Detect which cell encompasses the target text, then output its [x, y] center coordinate. 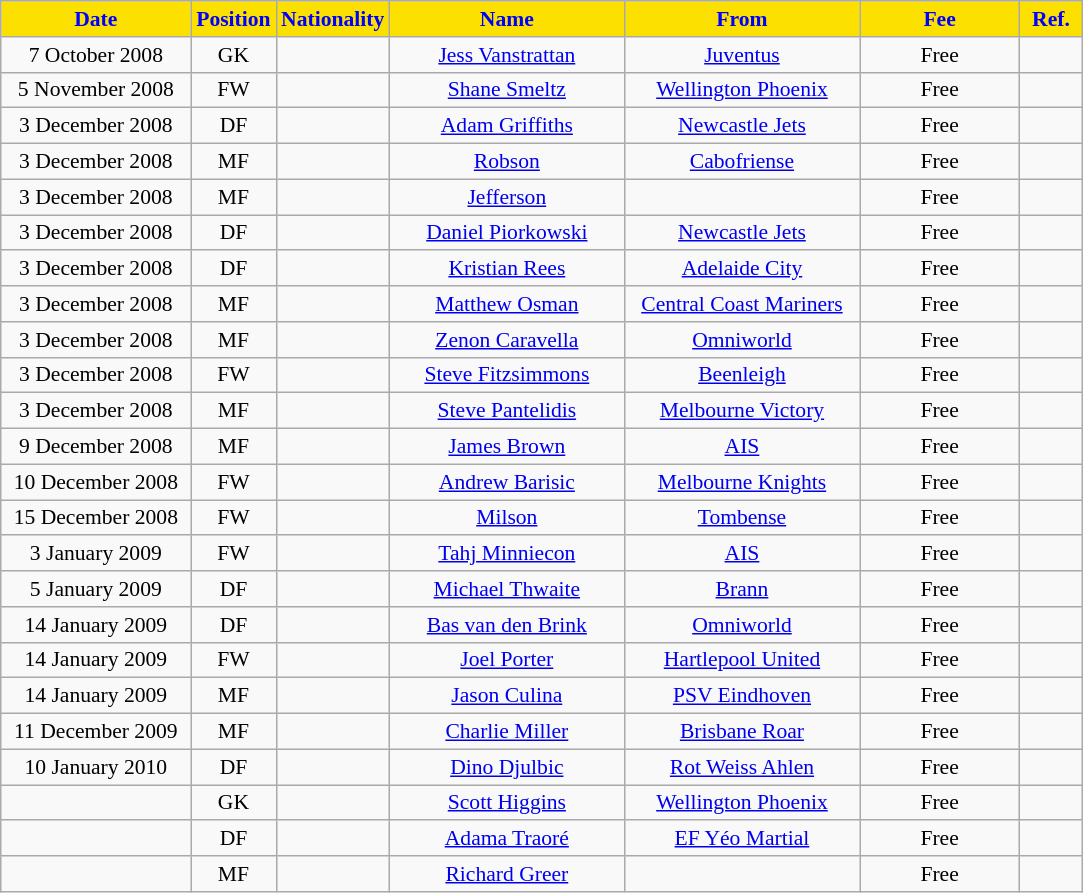
Beenleigh [742, 375]
Cabofriense [742, 162]
Fee [940, 19]
Joel Porter [506, 660]
Jess Vanstrattan [506, 55]
Adama Traoré [506, 839]
Dino Djulbic [506, 767]
Position [234, 19]
Matthew Osman [506, 304]
Melbourne Knights [742, 482]
Adelaide City [742, 269]
Name [506, 19]
Juventus [742, 55]
5 November 2008 [96, 90]
Richard Greer [506, 874]
Date [96, 19]
9 December 2008 [96, 447]
Jefferson [506, 197]
10 December 2008 [96, 482]
Tombense [742, 518]
Bas van den Brink [506, 625]
Kristian Rees [506, 269]
PSV Eindhoven [742, 696]
Tahj Minniecon [506, 554]
James Brown [506, 447]
Charlie Miller [506, 732]
Brisbane Roar [742, 732]
11 December 2009 [96, 732]
10 January 2010 [96, 767]
Zenon Caravella [506, 340]
Robson [506, 162]
Michael Thwaite [506, 589]
5 January 2009 [96, 589]
Shane Smeltz [506, 90]
Melbourne Victory [742, 411]
Steve Fitzsimmons [506, 375]
Central Coast Mariners [742, 304]
Rot Weiss Ahlen [742, 767]
EF Yéo Martial [742, 839]
Hartlepool United [742, 660]
Adam Griffiths [506, 126]
Steve Pantelidis [506, 411]
Milson [506, 518]
Nationality [332, 19]
3 January 2009 [96, 554]
Daniel Piorkowski [506, 233]
Andrew Barisic [506, 482]
From [742, 19]
Scott Higgins [506, 803]
Jason Culina [506, 696]
Ref. [1052, 19]
Brann [742, 589]
15 December 2008 [96, 518]
7 October 2008 [96, 55]
